Detect which cell encompasses the target text, then output its (X, Y) center coordinate. 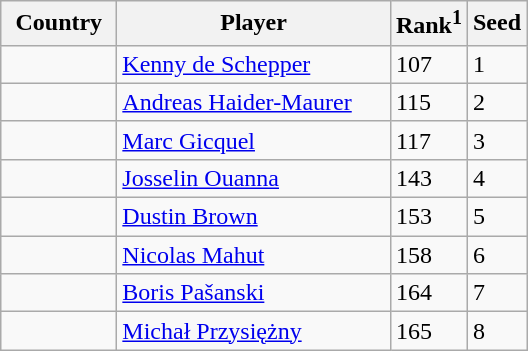
6 (496, 255)
117 (428, 140)
2 (496, 102)
164 (428, 293)
5 (496, 217)
Player (254, 24)
115 (428, 102)
Kenny de Schepper (254, 64)
165 (428, 331)
Nicolas Mahut (254, 255)
Country (59, 24)
153 (428, 217)
143 (428, 178)
Marc Gicquel (254, 140)
Dustin Brown (254, 217)
Michał Przysiężny (254, 331)
107 (428, 64)
Boris Pašanski (254, 293)
4 (496, 178)
Seed (496, 24)
1 (496, 64)
158 (428, 255)
3 (496, 140)
Rank1 (428, 24)
Josselin Ouanna (254, 178)
7 (496, 293)
8 (496, 331)
Andreas Haider-Maurer (254, 102)
